Find where the given text appears and provide that cell's center as (x, y) coordinate. 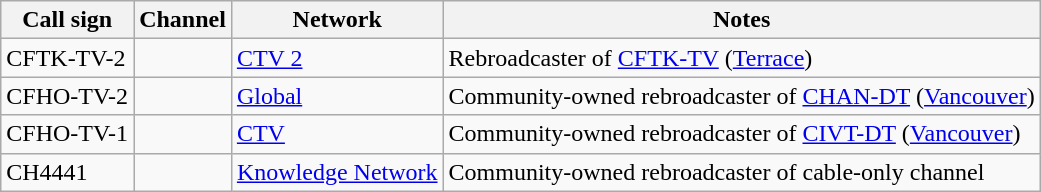
Community-owned rebroadcaster of CIVT-DT (Vancouver) (742, 134)
Notes (742, 20)
CFHO-TV-2 (68, 96)
Rebroadcaster of CFTK-TV (Terrace) (742, 58)
CFHO-TV-1 (68, 134)
Channel (183, 20)
CH4441 (68, 172)
Global (337, 96)
CFTK-TV-2 (68, 58)
Knowledge Network (337, 172)
CTV 2 (337, 58)
CTV (337, 134)
Call sign (68, 20)
Community-owned rebroadcaster of cable-only channel (742, 172)
Network (337, 20)
Community-owned rebroadcaster of CHAN-DT (Vancouver) (742, 96)
